Provide the [x, y] coordinate of the cell's center where the given text is located.  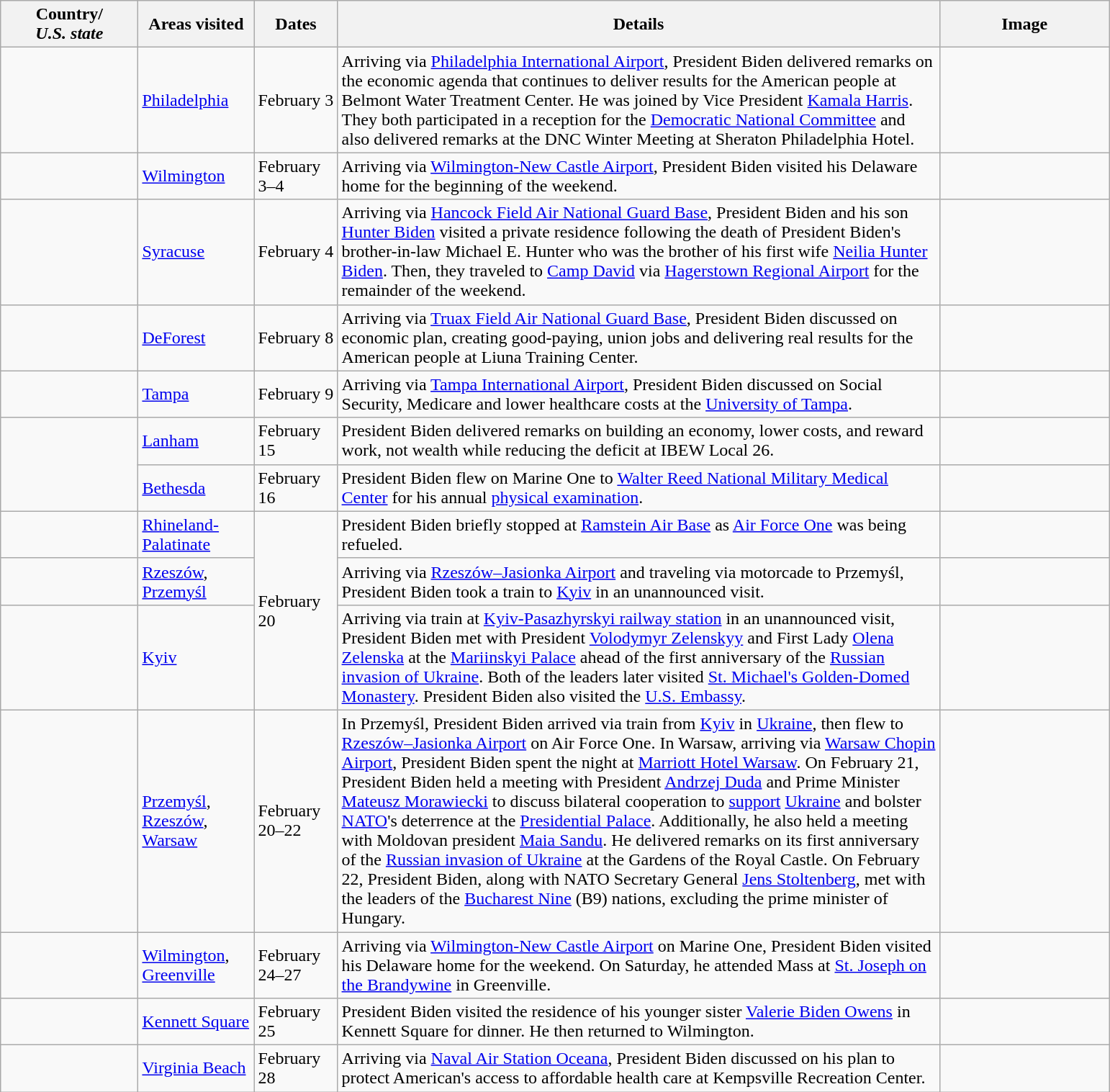
Wilmington, Greenville [196, 965]
Image [1024, 24]
President Biden delivered remarks on building an economy, lower costs, and reward work, not wealth while reducing the deficit at IBEW Local 26. [639, 441]
Arriving via Rzeszów–Jasionka Airport and traveling via motorcade to Przemyśl, President Biden took a train to Kyiv in an unannounced visit. [639, 582]
Tampa [196, 394]
Details [639, 24]
February 28 [296, 1068]
Kennett Square [196, 1022]
Lanham [196, 441]
President Biden flew on Marine One to Walter Reed National Military Medical Center for his annual physical examination. [639, 488]
Virginia Beach [196, 1068]
Areas visited [196, 24]
February 25 [296, 1022]
February 9 [296, 394]
Philadelphia [196, 100]
Bethesda [196, 488]
Wilmington [196, 176]
February 8 [296, 338]
Przemyśl, Rzeszów, Warsaw [196, 821]
Arriving via Wilmington-New Castle Airport, President Biden visited his Delaware home for the beginning of the weekend. [639, 176]
February 4 [296, 252]
President Biden briefly stopped at Ramstein Air Base as Air Force One was being refueled. [639, 534]
Country/U.S. state [69, 24]
February 16 [296, 488]
Rhineland-Palatinate [196, 534]
Syracuse [196, 252]
Dates [296, 24]
February 15 [296, 441]
February 20 [296, 610]
DeForest [196, 338]
February 3–4 [296, 176]
Rzeszów, Przemyśl [196, 582]
Kyiv [196, 657]
President Biden visited the residence of his younger sister Valerie Biden Owens in Kennett Square for dinner. He then returned to Wilmington. [639, 1022]
February 20–22 [296, 821]
February 24–27 [296, 965]
February 3 [296, 100]
